For the text-containing cell, return its midpoint in [x, y] coordinate format. 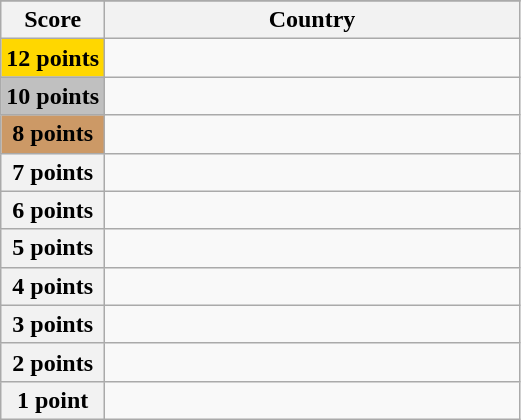
6 points [53, 210]
1 point [53, 400]
4 points [53, 286]
Score [53, 20]
2 points [53, 362]
Country [312, 20]
7 points [53, 172]
12 points [53, 58]
10 points [53, 96]
5 points [53, 248]
3 points [53, 324]
8 points [53, 134]
